Capture the cell that displays the provided text and extract its [x, y] central coordinate. 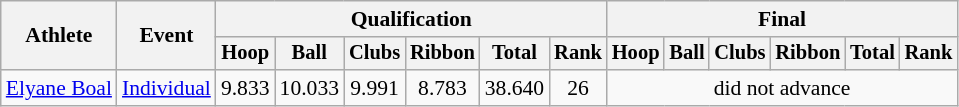
Final [782, 19]
10.033 [310, 88]
9.833 [246, 88]
Individual [166, 88]
Event [166, 36]
did not advance [782, 88]
26 [578, 88]
Elyane Boal [59, 88]
9.991 [374, 88]
8.783 [442, 88]
Qualification [412, 19]
38.640 [514, 88]
Athlete [59, 36]
